Determine the [X, Y] coordinate at the center of the cell enclosing the given text.  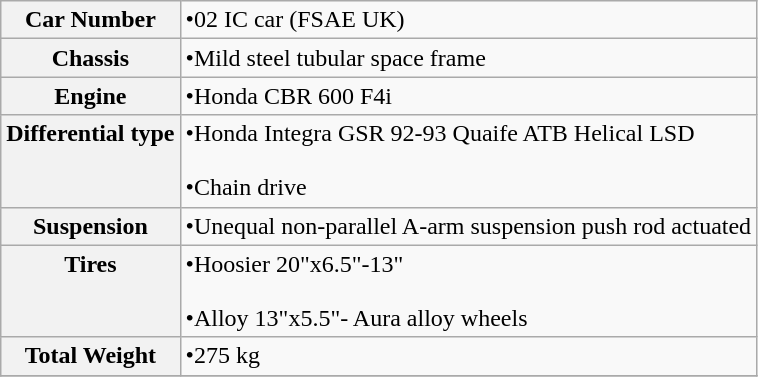
Engine [90, 96]
•Unequal non-parallel A-arm suspension push rod actuated [468, 226]
Total Weight [90, 356]
•Honda CBR 600 F4i [468, 96]
Suspension [90, 226]
Tires [90, 291]
•Mild steel tubular space frame [468, 58]
•02 IC car (FSAE UK) [468, 20]
Differential type [90, 161]
Chassis [90, 58]
•Hoosier 20"x6.5"-13"•Alloy 13"x5.5"- Aura alloy wheels [468, 291]
•Honda Integra GSR 92-93 Quaife ATB Helical LSD•Chain drive [468, 161]
•275 kg [468, 356]
Car Number [90, 20]
